Output the (x, y) coordinate of the center of the cell containing the given text.  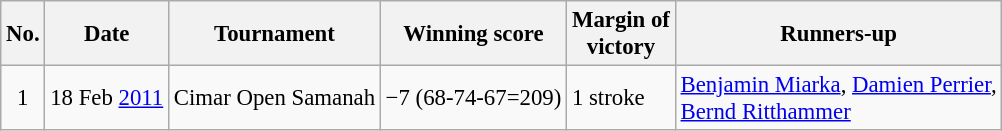
Runners-up (838, 34)
Winning score (473, 34)
Margin ofvictory (622, 34)
1 stroke (622, 98)
Date (107, 34)
1 (23, 98)
No. (23, 34)
18 Feb 2011 (107, 98)
−7 (68-74-67=209) (473, 98)
Benjamin Miarka, Damien Perrier, Bernd Ritthammer (838, 98)
Cimar Open Samanah (275, 98)
Tournament (275, 34)
